Capture the cell that displays the provided text and extract its [X, Y] central coordinate. 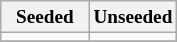
Seeded [45, 17]
Unseeded [133, 17]
